Extract the [x, y] coordinate from the center of the cell holding the provided text.  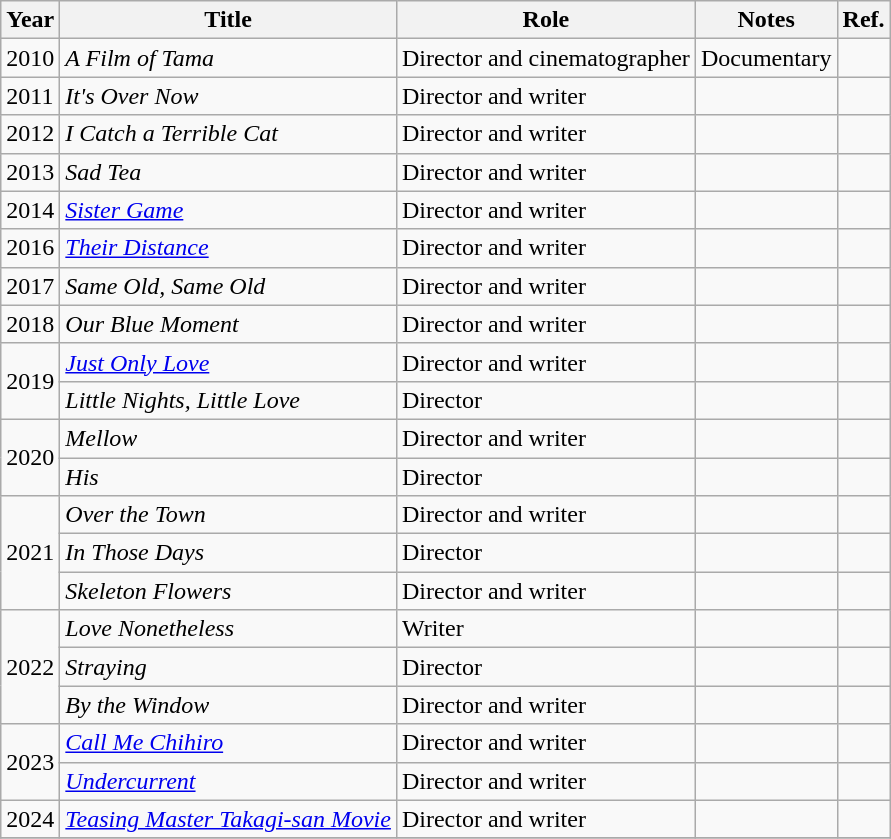
Notes [766, 20]
His [228, 477]
By the Window [228, 705]
Love Nonetheless [228, 629]
2020 [30, 457]
Straying [228, 667]
Writer [546, 629]
Year [30, 20]
I Catch a Terrible Cat [228, 134]
2023 [30, 762]
2024 [30, 819]
Little Nights, Little Love [228, 400]
2017 [30, 286]
Their Distance [228, 248]
Call Me Chihiro [228, 743]
Undercurrent [228, 781]
Skeleton Flowers [228, 591]
Title [228, 20]
2011 [30, 96]
Documentary [766, 58]
2018 [30, 324]
2012 [30, 134]
Same Old, Same Old [228, 286]
2022 [30, 667]
Role [546, 20]
Sister Game [228, 210]
Sad Tea [228, 172]
Director and cinematographer [546, 58]
It's Over Now [228, 96]
A Film of Tama [228, 58]
In Those Days [228, 553]
Just Only Love [228, 362]
2019 [30, 381]
Teasing Master Takagi-san Movie [228, 819]
Over the Town [228, 515]
2014 [30, 210]
2010 [30, 58]
2013 [30, 172]
2016 [30, 248]
2021 [30, 553]
Ref. [864, 20]
Our Blue Moment [228, 324]
Mellow [228, 438]
